Find where the given text appears and provide that cell's center as (x, y) coordinate. 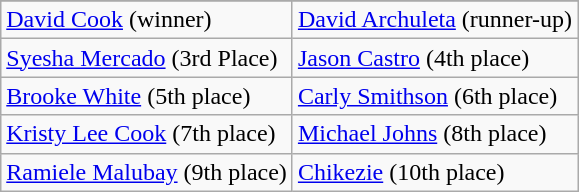
Brooke White (5th place) (147, 96)
Ramiele Malubay (9th place) (147, 172)
Michael Johns (8th place) (434, 134)
David Cook (winner) (147, 20)
Jason Castro (4th place) (434, 58)
Syesha Mercado (3rd Place) (147, 58)
Carly Smithson (6th place) (434, 96)
Chikezie (10th place) (434, 172)
Kristy Lee Cook (7th place) (147, 134)
David Archuleta (runner-up) (434, 20)
